Locate the cell with the specified text and output its (x, y) center coordinate. 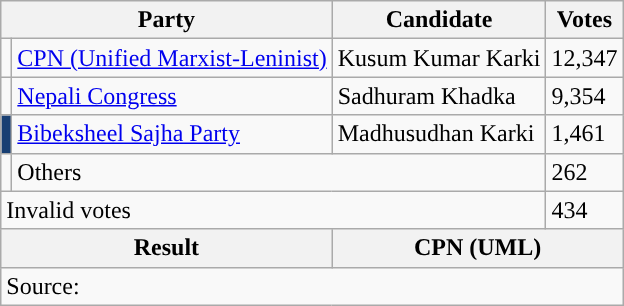
Source: (312, 286)
434 (584, 210)
Candidate (439, 20)
Nepali Congress (172, 96)
Madhusudhan Karki (439, 134)
Party (166, 20)
CPN (UML) (478, 248)
Bibeksheel Sajha Party (172, 134)
9,354 (584, 96)
Kusum Kumar Karki (439, 58)
Others (279, 172)
1,461 (584, 134)
262 (584, 172)
12,347 (584, 58)
Votes (584, 20)
Invalid votes (274, 210)
Sadhuram Khadka (439, 96)
Result (166, 248)
CPN (Unified Marxist-Leninist) (172, 58)
